From the cell containing the given text, extract its center point as [X, Y] coordinate. 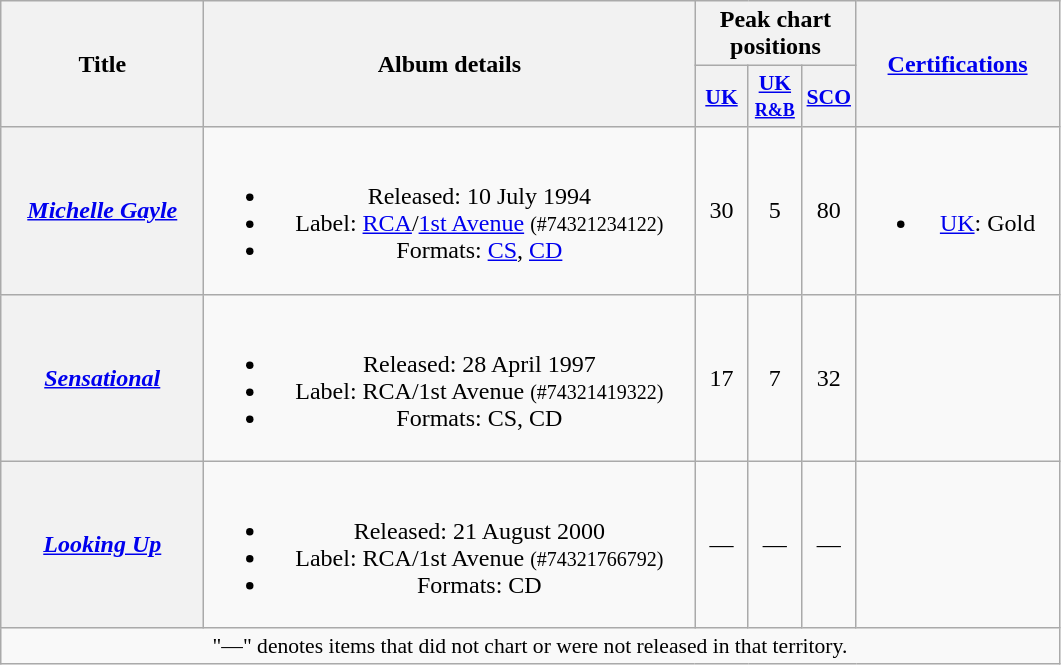
Sensational [102, 378]
Released: 28 April 1997Label: RCA/1st Avenue (#74321419322)Formats: CS, CD [450, 378]
Michelle Gayle [102, 210]
80 [830, 210]
32 [830, 378]
UKR&B [774, 96]
30 [722, 210]
5 [774, 210]
Album details [450, 64]
UK [722, 96]
Released: 21 August 2000Label: RCA/1st Avenue (#74321766792)Formats: CD [450, 544]
7 [774, 378]
17 [722, 378]
Title [102, 64]
Looking Up [102, 544]
Certifications [958, 64]
"—" denotes items that did not chart or were not released in that territory. [530, 646]
SCO [830, 96]
UK: Gold [958, 210]
Peak chart positions [776, 34]
Released: 10 July 1994Label: RCA/1st Avenue (#74321234122)Formats: CS, CD [450, 210]
